Return the (x, y) coordinate for the center point of the cell that contains the specified text.  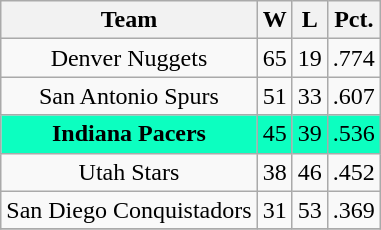
53 (310, 210)
.369 (354, 210)
San Antonio Spurs (129, 96)
46 (310, 172)
Utah Stars (129, 172)
45 (274, 134)
Denver Nuggets (129, 58)
.774 (354, 58)
San Diego Conquistadors (129, 210)
33 (310, 96)
39 (310, 134)
31 (274, 210)
W (274, 20)
Team (129, 20)
Pct. (354, 20)
Indiana Pacers (129, 134)
19 (310, 58)
.536 (354, 134)
L (310, 20)
38 (274, 172)
51 (274, 96)
.607 (354, 96)
65 (274, 58)
.452 (354, 172)
